Identify which cell holds the provided text, then report its (X, Y) central coordinate. 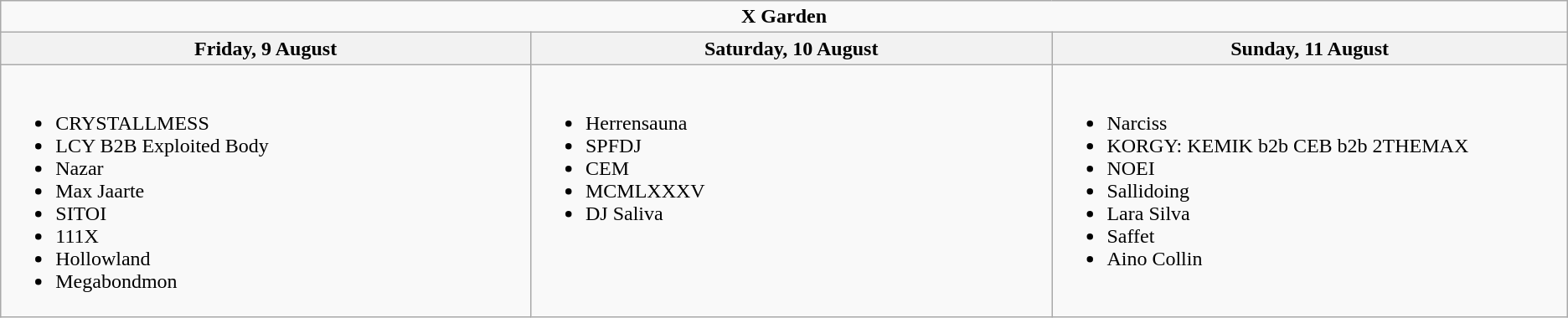
Sunday, 11 August (1310, 49)
NarcissKORGY: KEMIK b2b CEB b2b 2THEMAXNOEISallidoingLara SilvaSaffetAino Collin (1310, 191)
Saturday, 10 August (791, 49)
HerrensaunaSPFDJCEMMCMLXXXVDJ Saliva (791, 191)
Friday, 9 August (266, 49)
CRYSTALLMESSLCY B2B Exploited BodyNazarMax JaarteSITOI111XHollowlandMegabondmon (266, 191)
X Garden (784, 17)
